Provide the [x, y] coordinate of the cell's center where the given text is located.  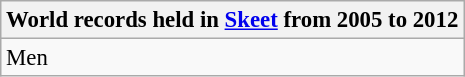
Men [232, 58]
World records held in Skeet from 2005 to 2012 [232, 20]
